Locate the cell with the specified text and output its (X, Y) center coordinate. 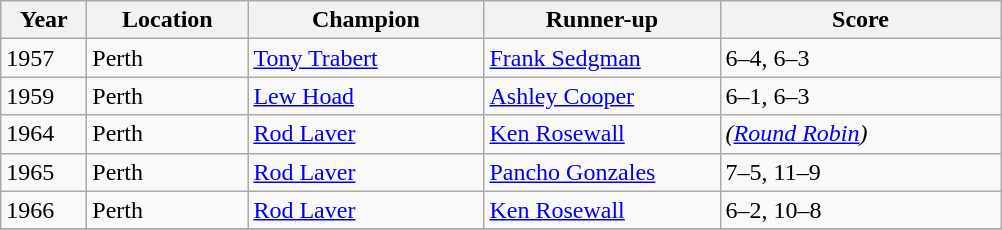
Runner-up (602, 20)
Frank Sedgman (602, 58)
7–5, 11–9 (860, 172)
6–2, 10–8 (860, 210)
1959 (44, 96)
1965 (44, 172)
Score (860, 20)
1966 (44, 210)
Location (168, 20)
1957 (44, 58)
1964 (44, 134)
(Round Robin) (860, 134)
Ashley Cooper (602, 96)
Pancho Gonzales (602, 172)
6–1, 6–3 (860, 96)
6–4, 6–3 (860, 58)
Lew Hoad (366, 96)
Year (44, 20)
Champion (366, 20)
Tony Trabert (366, 58)
